Pinpoint the cell where the given text exists, returning its (X, Y) midpoint coordinate. 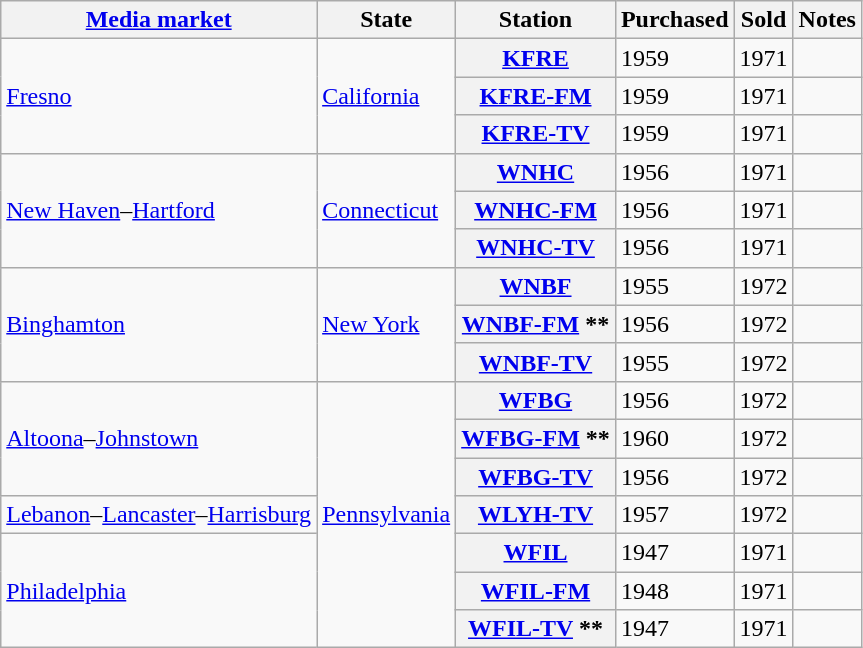
New York (386, 324)
Media market (159, 20)
Sold (764, 20)
KFRE (536, 58)
WNHC (536, 172)
State (386, 20)
WNBF (536, 286)
California (386, 96)
WNBF-FM ** (536, 324)
WFIL (536, 553)
WNBF-TV (536, 362)
1948 (674, 591)
Lebanon–Lancaster–Harrisburg (159, 515)
WLYH-TV (536, 515)
Purchased (674, 20)
1957 (674, 515)
Connecticut (386, 210)
New Haven–Hartford (159, 210)
WNHC-FM (536, 210)
KFRE-TV (536, 134)
WFIL-TV ** (536, 629)
KFRE-FM (536, 96)
Pennsylvania (386, 514)
WFBG-FM ** (536, 438)
WFBG (536, 400)
Altoona–Johnstown (159, 438)
Binghamton (159, 324)
Fresno (159, 96)
Notes (827, 20)
Philadelphia (159, 591)
WFBG-TV (536, 477)
Station (536, 20)
WNHC-TV (536, 248)
1960 (674, 438)
WFIL-FM (536, 591)
